Locate the cell with the specified text and output its (x, y) center coordinate. 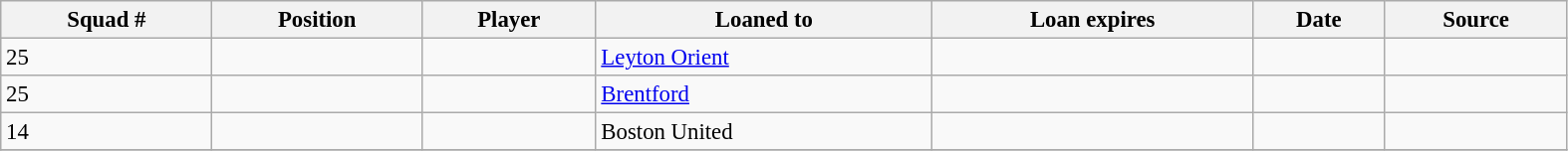
Brentford (764, 94)
Loan expires (1093, 20)
Date (1319, 20)
Squad # (107, 20)
Source (1476, 20)
Player (508, 20)
Position (317, 20)
Boston United (764, 132)
Leyton Orient (764, 58)
14 (107, 132)
Loaned to (764, 20)
